Pinpoint the cell where the given text exists, returning its (x, y) midpoint coordinate. 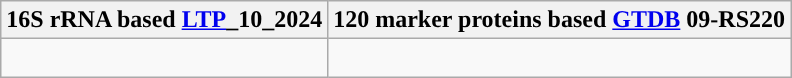
120 marker proteins based GTDB 09-RS220 (560, 20)
16S rRNA based LTP_10_2024 (164, 20)
